From the cell containing the given text, extract its center point as [X, Y] coordinate. 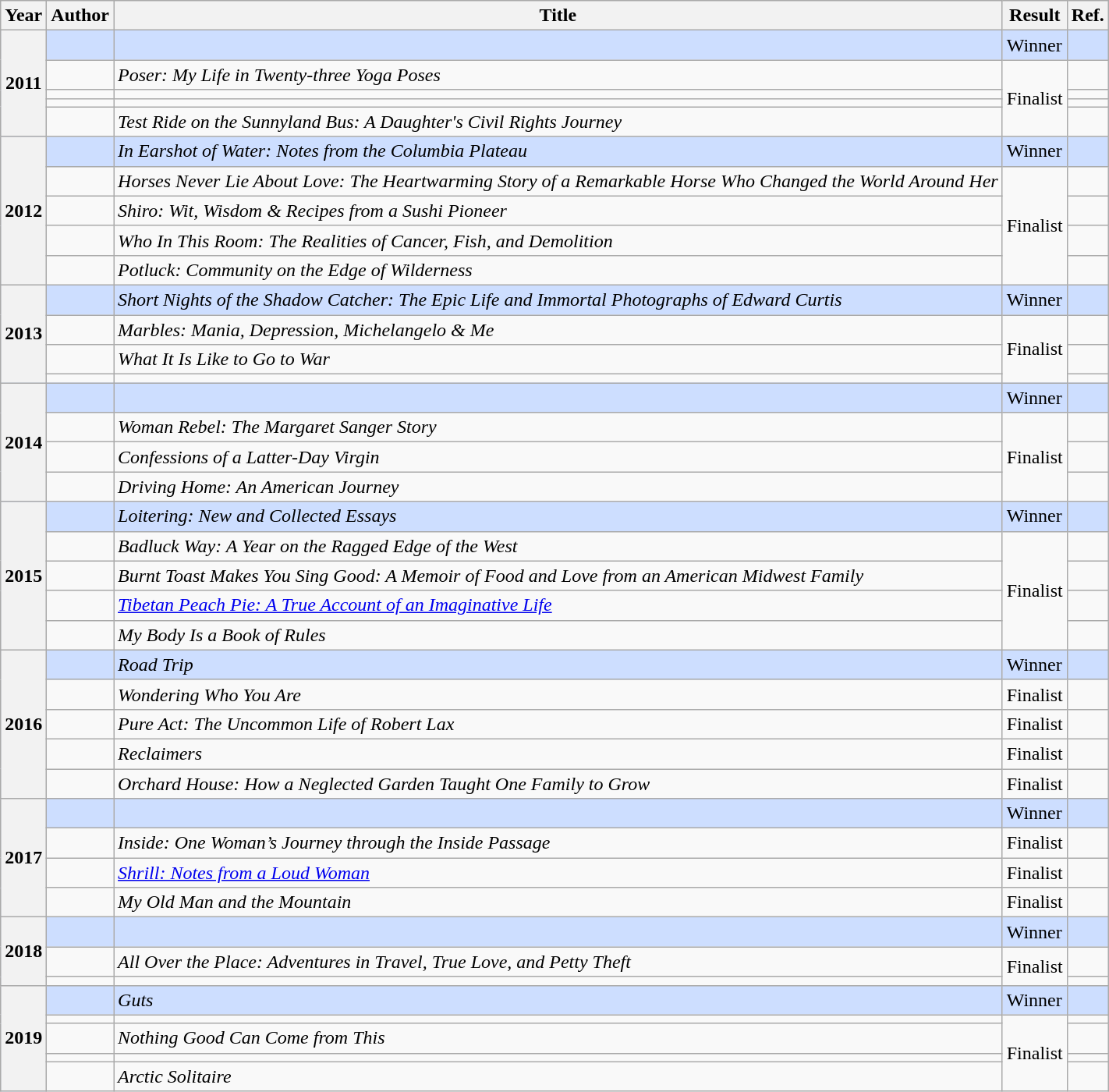
Year [23, 16]
Arctic Solitaire [558, 1076]
Shrill: Notes from a Loud Woman [558, 873]
Result [1034, 16]
Short Nights of the Shadow Catcher: The Epic Life and Immortal Photographs of Edward Curtis [558, 300]
Potluck: Community on the Edge of Wilderness [558, 270]
Title [558, 16]
Nothing Good Can Come from This [558, 1038]
Poser: My Life in Twenty-three Yoga Poses [558, 75]
2015 [23, 576]
Driving Home: An American Journey [558, 487]
Ref. [1087, 16]
Test Ride on the Sunnyland Bus: A Daughter's Civil Rights Journey [558, 122]
2013 [23, 334]
Pure Act: The Uncommon Life of Robert Lax [558, 724]
Loitering: New and Collected Essays [558, 516]
Confessions of a Latter-Day Virgin [558, 457]
All Over the Place: Adventures in Travel, True Love, and Petty Theft [558, 962]
Reclaimers [558, 753]
Guts [558, 1000]
2012 [23, 211]
Marbles: Mania, Depression, Michelangelo & Me [558, 330]
My Old Man and the Mountain [558, 902]
Badluck Way: A Year on the Ragged Edge of the West [558, 546]
Road Trip [558, 665]
2016 [23, 724]
Tibetan Peach Pie: A True Account of an Imaginative Life [558, 605]
Shiro: Wit, Wisdom & Recipes from a Sushi Pioneer [558, 211]
Author [80, 16]
Who In This Room: The Realities of Cancer, Fish, and Demolition [558, 240]
2019 [23, 1038]
What It Is Like to Go to War [558, 360]
Orchard House: How a Neglected Garden Taught One Family to Grow [558, 784]
My Body Is a Book of Rules [558, 635]
2017 [23, 858]
2014 [23, 442]
Burnt Toast Makes You Sing Good: A Memoir of Food and Love from an American Midwest Family [558, 576]
Woman Rebel: The Margaret Sanger Story [558, 427]
2018 [23, 952]
In Earshot of Water: Notes from the Columbia Plateau [558, 151]
2011 [23, 83]
Inside: One Woman’s Journey through the Inside Passage [558, 843]
Wondering Who You Are [558, 694]
Horses Never Lie About Love: The Heartwarming Story of a Remarkable Horse Who Changed the World Around Her [558, 181]
